Capture the cell that displays the provided text and extract its [X, Y] central coordinate. 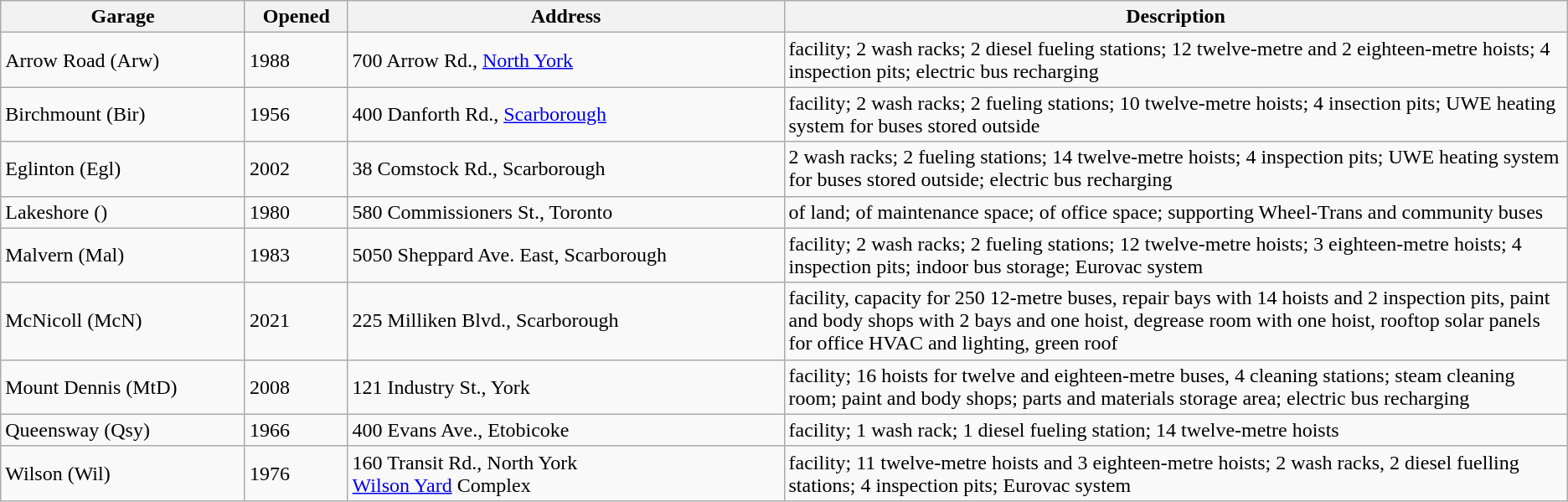
Lakeshore () [123, 212]
Wilson (Wil) [123, 473]
38 Comstock Rd., Scarborough [566, 169]
2008 [297, 387]
1976 [297, 473]
Birchmount (Bir) [123, 114]
5050 Sheppard Ave. East, Scarborough [566, 255]
Mount Dennis (MtD) [123, 387]
facility; 1 wash rack; 1 diesel fueling station; 14 twelve-metre hoists [1176, 430]
Malvern (Mal) [123, 255]
1988 [297, 60]
580 Commissioners St., Toronto [566, 212]
2 wash racks; 2 fueling stations; 14 twelve-metre hoists; 4 inspection pits; UWE heating system for buses stored outside; electric bus recharging [1176, 169]
700 Arrow Rd., North York [566, 60]
facility; 2 wash racks; 2 fueling stations; 10 twelve-metre hoists; 4 insection pits; UWE heating system for buses stored outside [1176, 114]
facility; 2 wash racks; 2 fueling stations; 12 twelve-metre hoists; 3 eighteen-metre hoists; 4 inspection pits; indoor bus storage; Eurovac system [1176, 255]
Garage [123, 17]
Arrow Road (Arw) [123, 60]
Description [1176, 17]
Opened [297, 17]
121 Industry St., York [566, 387]
1956 [297, 114]
Address [566, 17]
400 Evans Ave., Etobicoke [566, 430]
2002 [297, 169]
1983 [297, 255]
400 Danforth Rd., Scarborough [566, 114]
225 Milliken Blvd., Scarborough [566, 321]
Queensway (Qsy) [123, 430]
of land; of maintenance space; of office space; supporting Wheel-Trans and community buses [1176, 212]
2021 [297, 321]
McNicoll (McN) [123, 321]
1980 [297, 212]
160 Transit Rd., North YorkWilson Yard Complex [566, 473]
1966 [297, 430]
facility; 2 wash racks; 2 diesel fueling stations; 12 twelve-metre and 2 eighteen-metre hoists; 4 inspection pits; electric bus recharging [1176, 60]
Eglinton (Egl) [123, 169]
facility; 11 twelve-metre hoists and 3 eighteen-metre hoists; 2 wash racks, 2 diesel fuelling stations; 4 inspection pits; Eurovac system [1176, 473]
